Capture the cell that displays the provided text and extract its [X, Y] central coordinate. 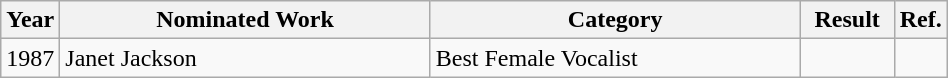
Nominated Work [245, 20]
1987 [30, 58]
Janet Jackson [245, 58]
Category [615, 20]
Ref. [920, 20]
Best Female Vocalist [615, 58]
Year [30, 20]
Result [847, 20]
